From the cell containing the given text, extract its center point as [x, y] coordinate. 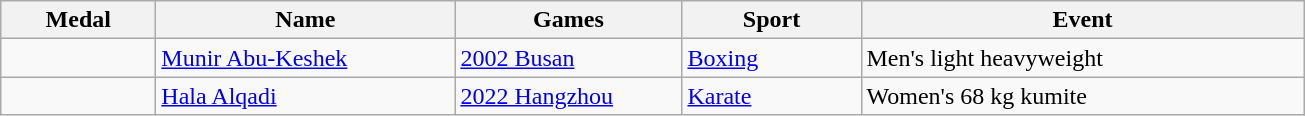
Medal [78, 20]
Hala Alqadi [306, 96]
Karate [772, 96]
Name [306, 20]
Sport [772, 20]
Event [1082, 20]
Men's light heavyweight [1082, 58]
Munir Abu-Keshek [306, 58]
Women's 68 kg kumite [1082, 96]
Games [568, 20]
2002 Busan [568, 58]
Boxing [772, 58]
2022 Hangzhou [568, 96]
